Determine the (X, Y) coordinate at the center of the cell enclosing the given text.  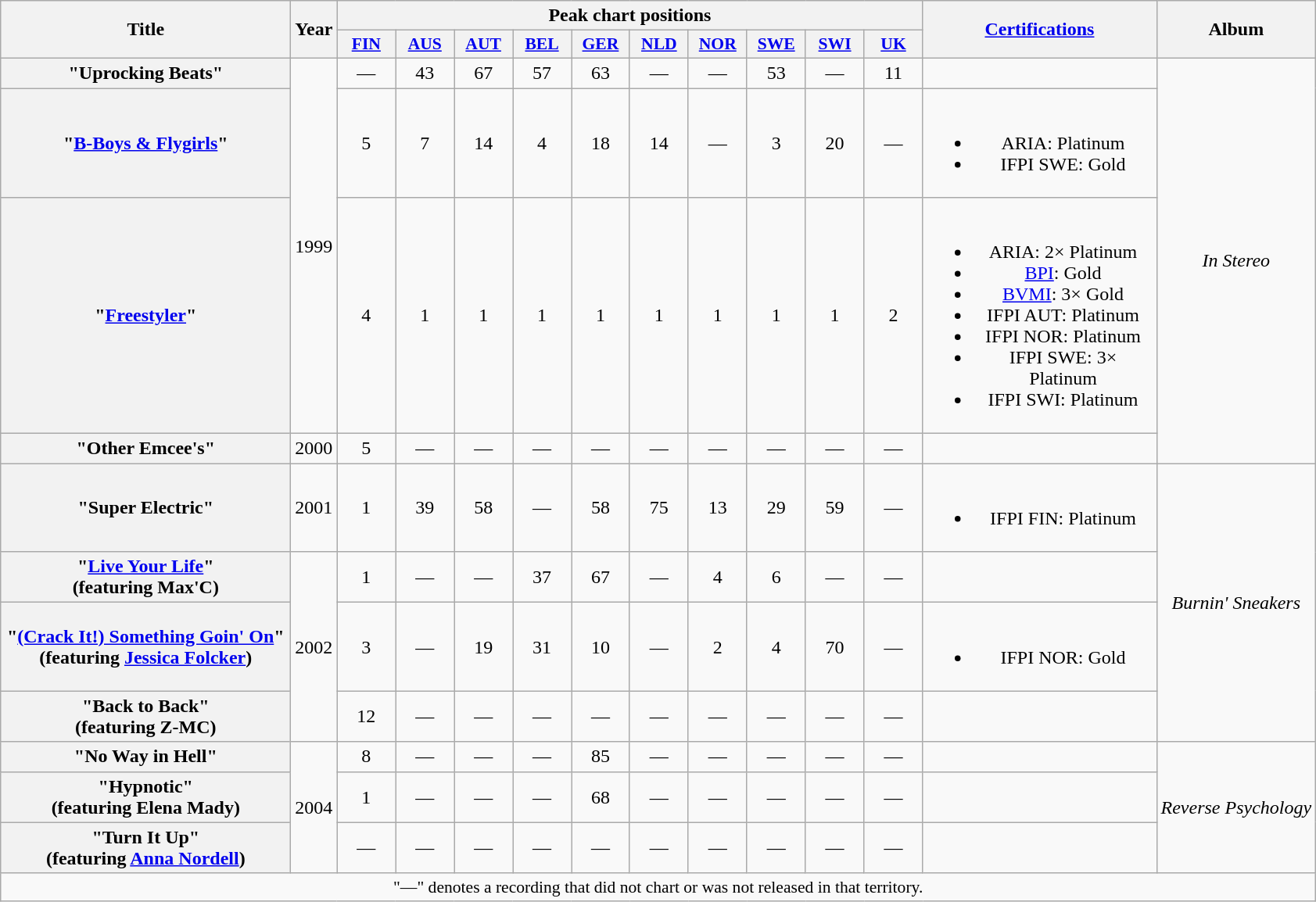
18 (601, 142)
"Super Electric" (145, 508)
Reverse Psychology (1236, 807)
11 (893, 73)
GER (601, 45)
7 (425, 142)
10 (601, 647)
2000 (314, 449)
37 (543, 577)
70 (835, 647)
31 (543, 647)
SWI (835, 45)
ARIA: PlatinumIFPI SWE: Gold (1040, 142)
6 (776, 577)
13 (718, 508)
FIN (366, 45)
1999 (314, 245)
Certifications (1040, 30)
68 (601, 797)
"Other Emcee's" (145, 449)
In Stereo (1236, 260)
12 (366, 716)
8 (366, 757)
AUT (483, 45)
"No Way in Hell" (145, 757)
"Turn It Up"(featuring Anna Nordell) (145, 847)
AUS (425, 45)
43 (425, 73)
SWE (776, 45)
"(Crack It!) Something Goin' On"(featuring Jessica Folcker) (145, 647)
Peak chart positions (630, 16)
Year (314, 30)
"Freestyler" (145, 316)
IFPI NOR: Gold (1040, 647)
"B-Boys & Flygirls" (145, 142)
"Uprocking Beats" (145, 73)
UK (893, 45)
85 (601, 757)
BEL (543, 45)
63 (601, 73)
"Hypnotic"(featuring Elena Mady) (145, 797)
20 (835, 142)
NOR (718, 45)
57 (543, 73)
75 (658, 508)
2002 (314, 647)
39 (425, 508)
2004 (314, 807)
Burnin' Sneakers (1236, 603)
"—" denotes a recording that did not chart or was not released in that territory. (658, 887)
29 (776, 508)
59 (835, 508)
NLD (658, 45)
Title (145, 30)
53 (776, 73)
ARIA: 2× PlatinumBPI: GoldBVMI: 3× GoldIFPI AUT: PlatinumIFPI NOR: PlatinumIFPI SWE: 3× PlatinumIFPI SWI: Platinum (1040, 316)
"Back to Back"(featuring Z-MC) (145, 716)
2001 (314, 508)
19 (483, 647)
"Live Your Life"(featuring Max'C) (145, 577)
IFPI FIN: Platinum (1040, 508)
Album (1236, 30)
